Extract the (x, y) coordinate from the center of the cell holding the provided text.  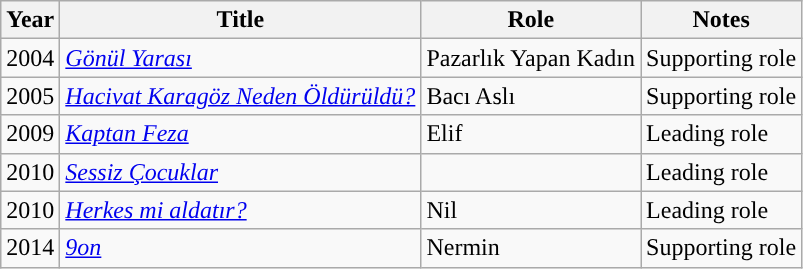
Notes (722, 20)
Bacı Aslı (531, 96)
Sessiz Çocuklar (240, 172)
Hacivat Karagöz Neden Öldürüldü? (240, 96)
9on (240, 248)
Kaptan Feza (240, 134)
Gönül Yarası (240, 58)
Role (531, 20)
Nermin (531, 248)
2005 (30, 96)
Pazarlık Yapan Kadın (531, 58)
Elif (531, 134)
2014 (30, 248)
Title (240, 20)
Herkes mi aldatır? (240, 210)
Year (30, 20)
2009 (30, 134)
2004 (30, 58)
Nil (531, 210)
